Pinpoint the cell where the given text exists, returning its [X, Y] midpoint coordinate. 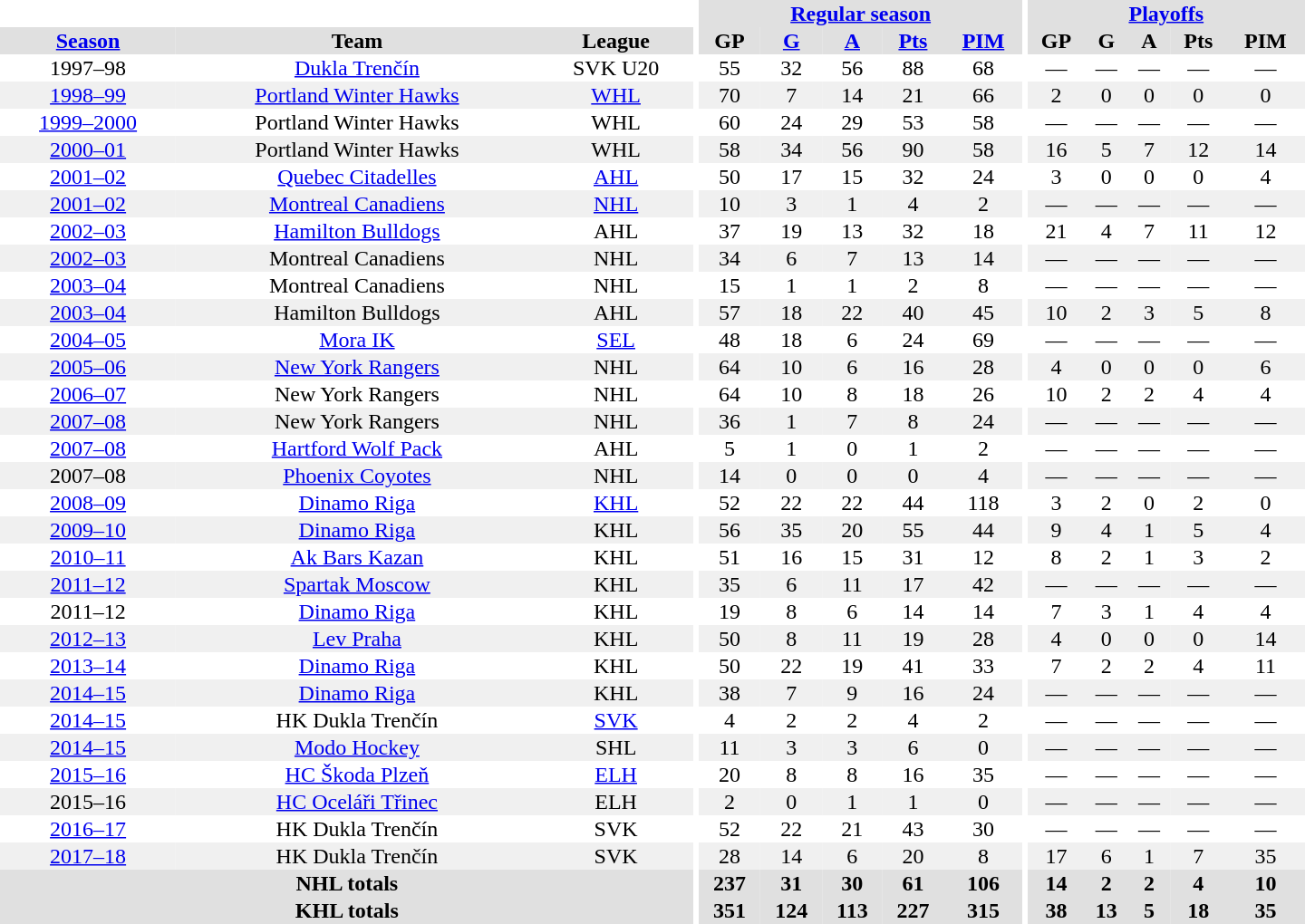
SHL [616, 747]
HC Škoda Plzeň [357, 775]
315 [984, 910]
2010–11 [88, 557]
42 [984, 584]
Hartford Wolf Pack [357, 448]
60 [730, 122]
Quebec Citadelles [357, 177]
48 [730, 340]
2005–06 [88, 367]
HC Oceláři Třinec [357, 802]
1997–98 [88, 68]
2000–01 [88, 149]
2006–07 [88, 394]
45 [984, 313]
2017–18 [88, 856]
Team [357, 41]
51 [730, 557]
Playoffs [1166, 14]
106 [984, 883]
53 [913, 122]
Lev Praha [357, 639]
2009–10 [88, 530]
Mora IK [357, 340]
68 [984, 68]
36 [730, 421]
118 [984, 503]
KHL totals [347, 910]
1999–2000 [88, 122]
124 [791, 910]
37 [730, 231]
SEL [616, 340]
33 [984, 666]
2012–13 [88, 639]
Season [88, 41]
1998–99 [88, 95]
2004–05 [88, 340]
43 [913, 829]
69 [984, 340]
70 [730, 95]
90 [913, 149]
Spartak Moscow [357, 584]
61 [913, 883]
SVK U20 [616, 68]
NHL totals [347, 883]
Modo Hockey [357, 747]
57 [730, 313]
66 [984, 95]
41 [913, 666]
Dukla Trenčín [357, 68]
29 [852, 122]
40 [913, 313]
113 [852, 910]
Ak Bars Kazan [357, 557]
2016–17 [88, 829]
League [616, 41]
Phoenix Coyotes [357, 476]
237 [730, 883]
351 [730, 910]
26 [984, 394]
88 [913, 68]
Regular season [861, 14]
227 [913, 910]
2008–09 [88, 503]
2013–14 [88, 666]
